For the text-containing cell, return its midpoint in [x, y] coordinate format. 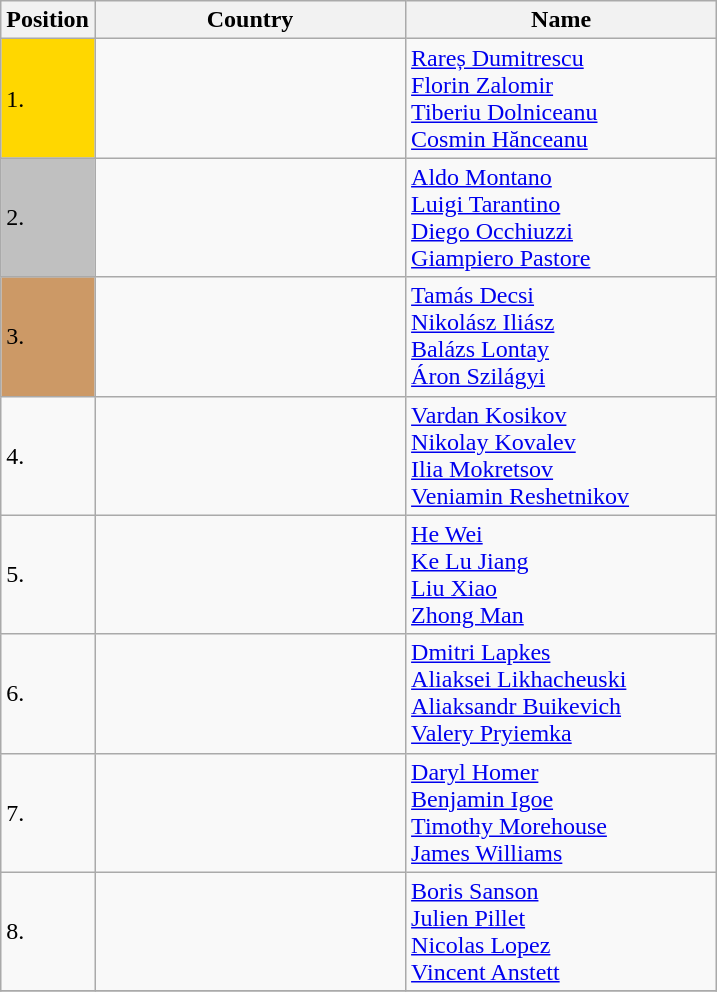
4. [48, 456]
Position [48, 20]
3. [48, 336]
2. [48, 218]
Country [250, 20]
5. [48, 574]
Boris Sanson Julien Pillet Nicolas Lopez Vincent Anstett [562, 932]
1. [48, 98]
Daryl Homer Benjamin Igoe Timothy Morehouse James Williams [562, 812]
Tamás Decsi Nikolász Iliász Balázs Lontay Áron Szilágyi [562, 336]
Rareș Dumitrescu Florin Zalomir Tiberiu Dolniceanu Cosmin Hănceanu [562, 98]
Aldo Montano Luigi Tarantino Diego Occhiuzzi Giampiero Pastore [562, 218]
6. [48, 694]
Vardan Kosikov Nikolay Kovalev Ilia Mokretsov Veniamin Reshetnikov [562, 456]
Dmitri Lapkes Aliaksei Likhacheuski Aliaksandr Buikevich Valery Pryiemka [562, 694]
He Wei Ke Lu Jiang Liu Xiao Zhong Man [562, 574]
8. [48, 932]
Name [562, 20]
7. [48, 812]
